From the cell containing the given text, extract its center point as [x, y] coordinate. 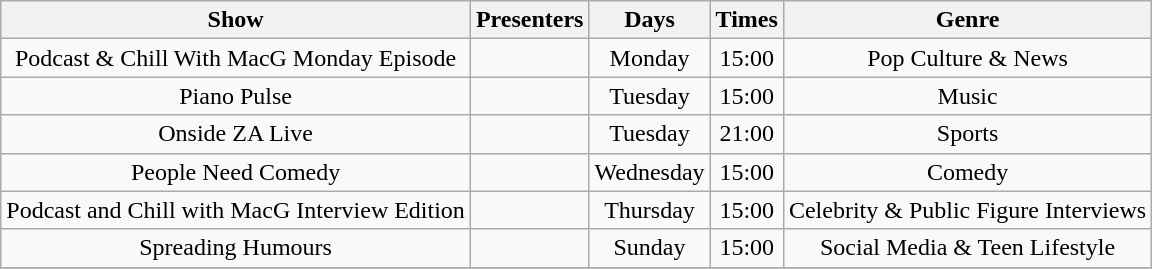
Show [236, 20]
Comedy [967, 172]
Music [967, 96]
People Need Comedy [236, 172]
Presenters [530, 20]
Sunday [650, 248]
Wednesday [650, 172]
Genre [967, 20]
Piano Pulse [236, 96]
Times [746, 20]
Sports [967, 134]
Monday [650, 58]
21:00 [746, 134]
Pop Culture & News [967, 58]
Days [650, 20]
Social Media & Teen Lifestyle [967, 248]
Thursday [650, 210]
Podcast and Chill with MacG Interview Edition [236, 210]
Spreading Humours [236, 248]
Celebrity & Public Figure Interviews [967, 210]
Onside ZA Live [236, 134]
Podcast & Chill With MacG Monday Episode [236, 58]
